Determine the (x, y) coordinate at the center of the cell enclosing the given text.  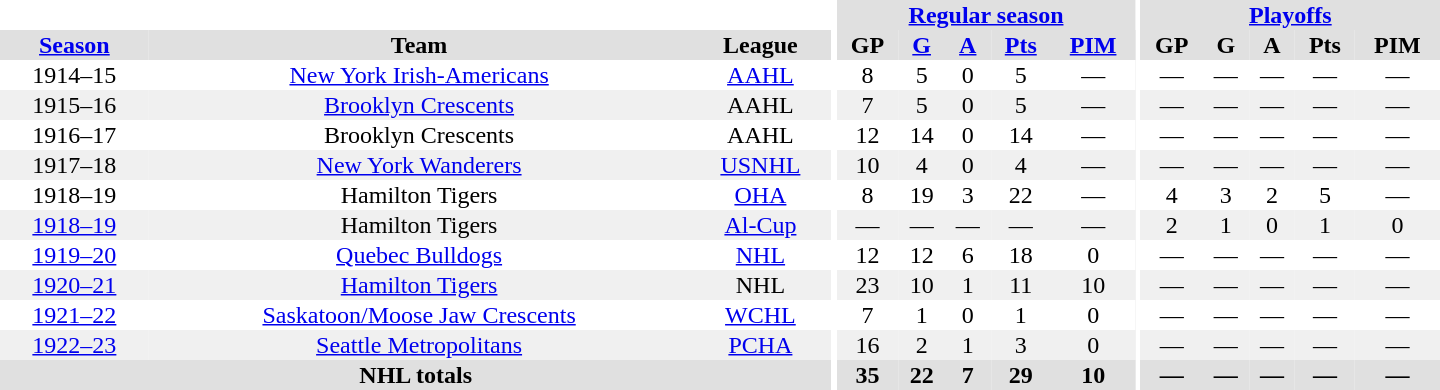
WCHL (760, 315)
18 (1021, 255)
1917–18 (74, 165)
OHA (760, 195)
Playoffs (1290, 15)
1916–17 (74, 135)
29 (1021, 375)
Season (74, 45)
1921–22 (74, 315)
New York Irish-Americans (420, 75)
23 (867, 285)
1920–21 (74, 285)
Quebec Bulldogs (420, 255)
6 (968, 255)
New York Wanderers (420, 165)
35 (867, 375)
Regular season (986, 15)
19 (922, 195)
1922–23 (74, 345)
Seattle Metropolitans (420, 345)
Saskatoon/Moose Jaw Crescents (420, 315)
League (760, 45)
16 (867, 345)
Al-Cup (760, 225)
NHL totals (416, 375)
1914–15 (74, 75)
USNHL (760, 165)
11 (1021, 285)
Team (420, 45)
PCHA (760, 345)
1915–16 (74, 105)
1919–20 (74, 255)
